From the cell containing the given text, extract its center point as [x, y] coordinate. 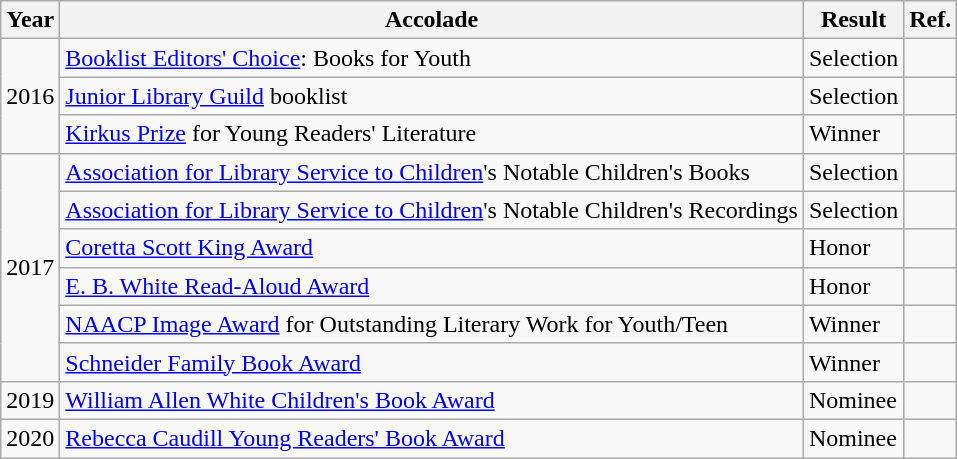
2019 [30, 400]
Year [30, 20]
2020 [30, 438]
Ref. [930, 20]
2017 [30, 267]
E. B. White Read-Aloud Award [432, 286]
2016 [30, 96]
Rebecca Caudill Young Readers' Book Award [432, 438]
Association for Library Service to Children's Notable Children's Recordings [432, 210]
Association for Library Service to Children's Notable Children's Books [432, 172]
William Allen White Children's Book Award [432, 400]
Junior Library Guild booklist [432, 96]
Accolade [432, 20]
NAACP Image Award for Outstanding Literary Work for Youth/Teen [432, 324]
Result [853, 20]
Schneider Family Book Award [432, 362]
Booklist Editors' Choice: Books for Youth [432, 58]
Coretta Scott King Award [432, 248]
Kirkus Prize for Young Readers' Literature [432, 134]
